From the cell containing the given text, extract its center point as [x, y] coordinate. 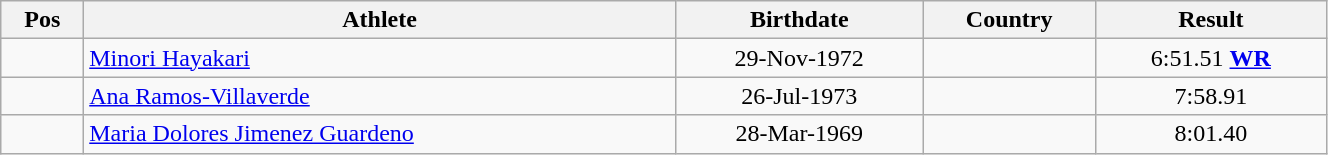
28-Mar-1969 [799, 134]
Athlete [380, 20]
Ana Ramos-Villaverde [380, 96]
Country [1009, 20]
Birthdate [799, 20]
29-Nov-1972 [799, 58]
Result [1210, 20]
Pos [42, 20]
Minori Hayakari [380, 58]
26-Jul-1973 [799, 96]
6:51.51 WR [1210, 58]
Maria Dolores Jimenez Guardeno [380, 134]
7:58.91 [1210, 96]
8:01.40 [1210, 134]
